Find where the given text appears and provide that cell's center as [x, y] coordinate. 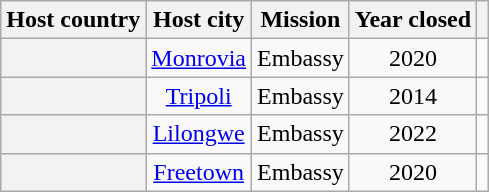
Tripoli [199, 96]
Lilongwe [199, 134]
Mission [301, 20]
Freetown [199, 172]
Year closed [412, 20]
Host city [199, 20]
Monrovia [199, 58]
Host country [74, 20]
2022 [412, 134]
2014 [412, 96]
